Detect which cell encompasses the target text, then output its (X, Y) center coordinate. 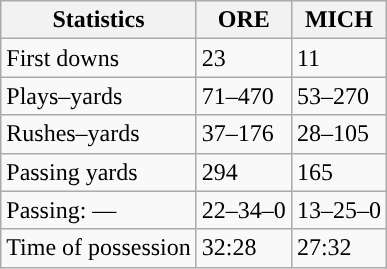
Rushes–yards (99, 134)
23 (244, 58)
294 (244, 172)
165 (338, 172)
27:32 (338, 248)
First downs (99, 58)
Passing: –– (99, 210)
Passing yards (99, 172)
53–270 (338, 96)
28–105 (338, 134)
22–34–0 (244, 210)
Statistics (99, 20)
Time of possession (99, 248)
11 (338, 58)
71–470 (244, 96)
32:28 (244, 248)
13–25–0 (338, 210)
37–176 (244, 134)
Plays–yards (99, 96)
MICH (338, 20)
ORE (244, 20)
